Identify which cell holds the provided text, then report its (x, y) central coordinate. 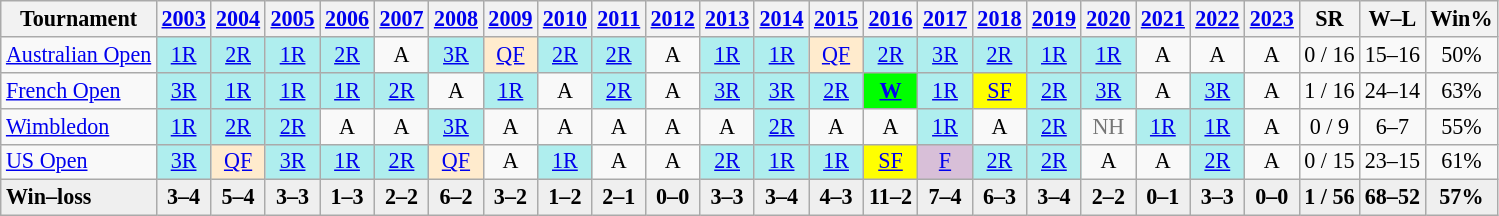
2005 (292, 18)
2007 (401, 18)
0 / 15 (1330, 162)
24–14 (1393, 90)
W–L (1393, 18)
15–16 (1393, 54)
2008 (456, 18)
4–3 (836, 198)
2022 (1217, 18)
2006 (347, 18)
5–4 (238, 198)
2020 (1108, 18)
1 / 16 (1330, 90)
61% (1461, 162)
6–7 (1393, 126)
0–1 (1163, 198)
2019 (1054, 18)
0 / 16 (1330, 54)
2003 (183, 18)
0 / 9 (1330, 126)
1–3 (347, 198)
2011 (618, 18)
2021 (1163, 18)
63% (1461, 90)
2013 (727, 18)
2023 (1272, 18)
F (945, 162)
57% (1461, 198)
2018 (999, 18)
11–2 (890, 198)
NH (1108, 126)
2014 (781, 18)
W (890, 90)
3–2 (510, 198)
1 / 56 (1330, 198)
Wimbledon (79, 126)
6–2 (456, 198)
23–15 (1393, 162)
2010 (565, 18)
US Open (79, 162)
1–2 (565, 198)
2016 (890, 18)
2004 (238, 18)
2009 (510, 18)
6–3 (999, 198)
Australian Open (79, 54)
2–1 (618, 198)
2012 (672, 18)
50% (1461, 54)
68–52 (1393, 198)
Tournament (79, 18)
Win% (1461, 18)
55% (1461, 126)
2017 (945, 18)
7–4 (945, 198)
SR (1330, 18)
French Open (79, 90)
Win–loss (79, 198)
2015 (836, 18)
